Output the [x, y] coordinate of the center of the cell containing the given text.  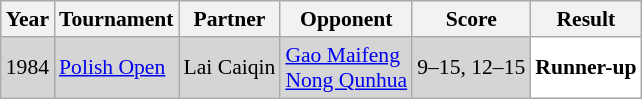
Tournament [116, 19]
Result [586, 19]
Score [471, 19]
Partner [230, 19]
Lai Caiqin [230, 68]
Polish Open [116, 68]
Gao Maifeng Nong Qunhua [346, 68]
9–15, 12–15 [471, 68]
Year [28, 19]
Opponent [346, 19]
1984 [28, 68]
Runner-up [586, 68]
